Output the (x, y) coordinate of the center of the cell containing the given text.  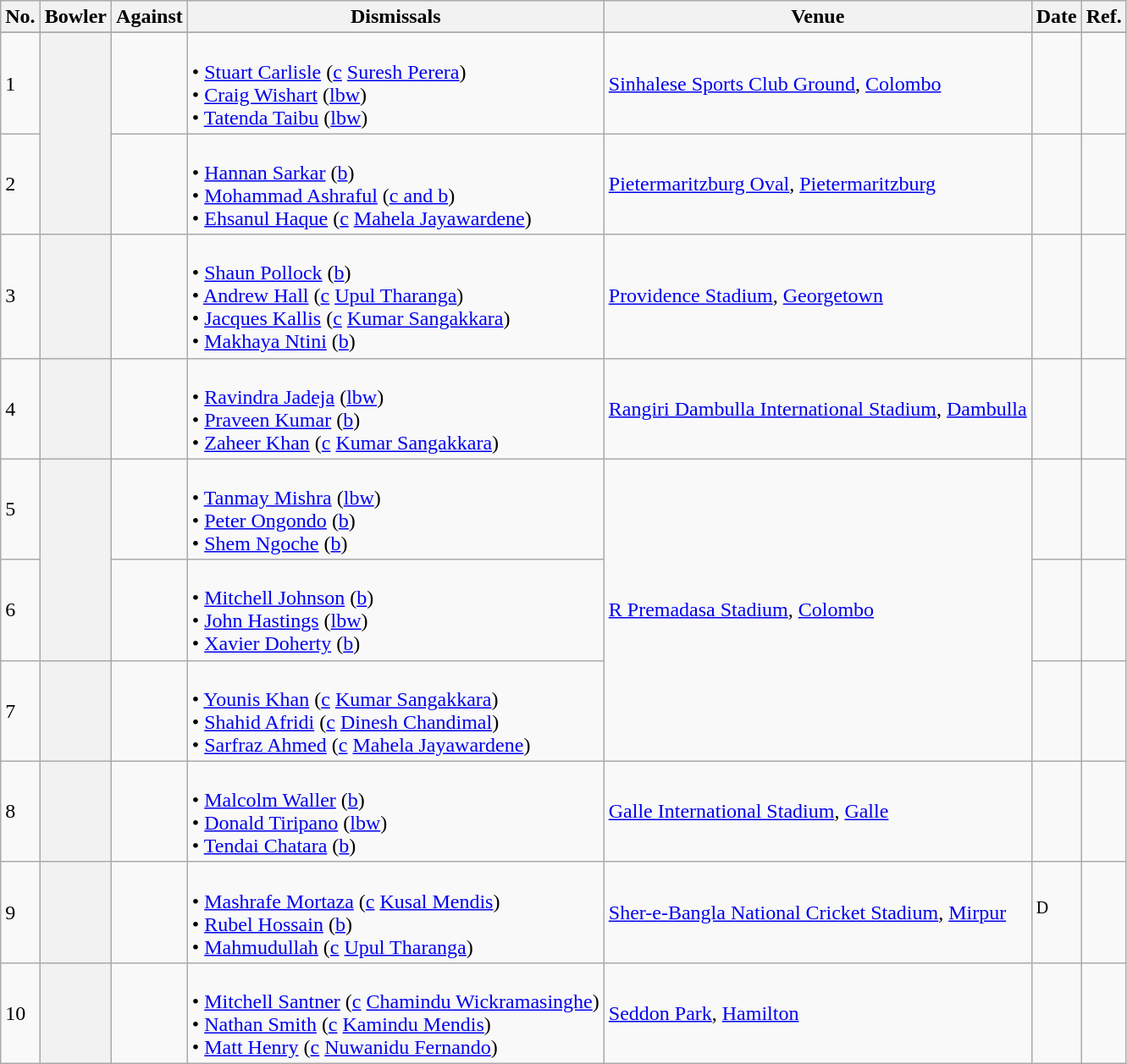
Bowler (75, 17)
Dismissals (395, 17)
• Younis Khan (c Kumar Sangakkara) • Shahid Afridi (c Dinesh Chandimal) • Sarfraz Ahmed (c Mahela Jayawardene) (395, 711)
• Mitchell Santner (c Chamindu Wickramasinghe) • Nathan Smith (c Kamindu Mendis) • Matt Henry (c Nuwanidu Fernando) (395, 1012)
• Stuart Carlisle (c Suresh Perera) • Craig Wishart (lbw) • Tatenda Taibu (lbw) (395, 83)
8 (20, 811)
Pietermaritzburg Oval, Pietermaritzburg (818, 185)
Seddon Park, Hamilton (818, 1012)
• Tanmay Mishra (lbw) • Peter Ongondo (b) • Shem Ngoche (b) (395, 510)
No. (20, 17)
Against (150, 17)
6 (20, 609)
5 (20, 510)
Sinhalese Sports Club Ground, Colombo (818, 83)
3 (20, 296)
9 (20, 912)
10 (20, 1012)
• Mashrafe Mortaza (c Kusal Mendis) • Rubel Hossain (b) • Mahmudullah (c Upul Tharanga) (395, 912)
• Shaun Pollock (b) • Andrew Hall (c Upul Tharanga) • Jacques Kallis (c Kumar Sangakkara) • Makhaya Ntini (b) (395, 296)
Date (1057, 17)
1 (20, 83)
Sher-e-Bangla National Cricket Stadium, Mirpur (818, 912)
Ref. (1104, 17)
• Hannan Sarkar (b) • Mohammad Ashraful (c and b) • Ehsanul Haque (c Mahela Jayawardene) (395, 185)
Venue (818, 17)
D (1057, 912)
Rangiri Dambulla International Stadium, Dambulla (818, 408)
4 (20, 408)
2 (20, 185)
Providence Stadium, Georgetown (818, 296)
• Malcolm Waller (b) • Donald Tiripano (lbw) • Tendai Chatara (b) (395, 811)
R Premadasa Stadium, Colombo (818, 609)
• Ravindra Jadeja (lbw) • Praveen Kumar (b) • Zaheer Khan (c Kumar Sangakkara) (395, 408)
7 (20, 711)
• Mitchell Johnson (b) • John Hastings (lbw) • Xavier Doherty (b) (395, 609)
Galle International Stadium, Galle (818, 811)
